Provide the (x, y) coordinate of the cell's center where the given text is located.  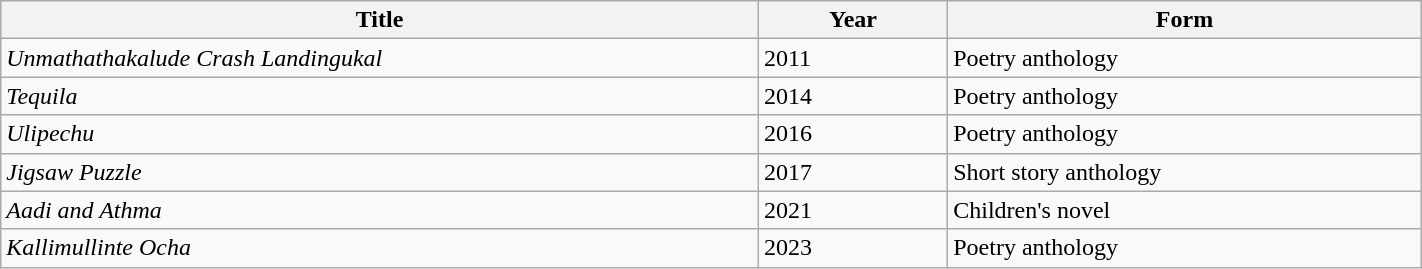
Short story anthology (1185, 172)
Unmathathakalude Crash Landingukal (380, 58)
2014 (852, 96)
2017 (852, 172)
2021 (852, 210)
2016 (852, 134)
Children's novel (1185, 210)
Aadi and Athma (380, 210)
Tequila (380, 96)
Form (1185, 20)
Ulipechu (380, 134)
Jigsaw Puzzle (380, 172)
Title (380, 20)
Year (852, 20)
2023 (852, 248)
2011 (852, 58)
Kallimullinte Ocha (380, 248)
